From the cell containing the given text, extract its center point as [X, Y] coordinate. 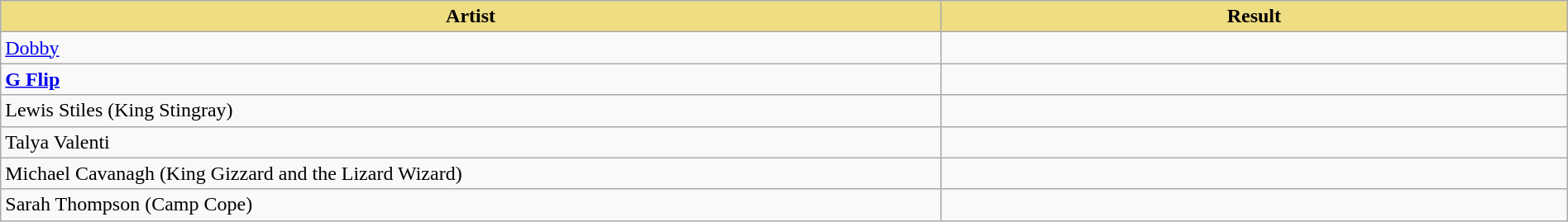
Talya Valenti [471, 142]
G Flip [471, 79]
Michael Cavanagh (King Gizzard and the Lizard Wizard) [471, 173]
Lewis Stiles (King Stingray) [471, 111]
Artist [471, 17]
Result [1254, 17]
Dobby [471, 48]
Sarah Thompson (Camp Cope) [471, 205]
